Search for the cell housing the specified text and yield its [x, y] center coordinate. 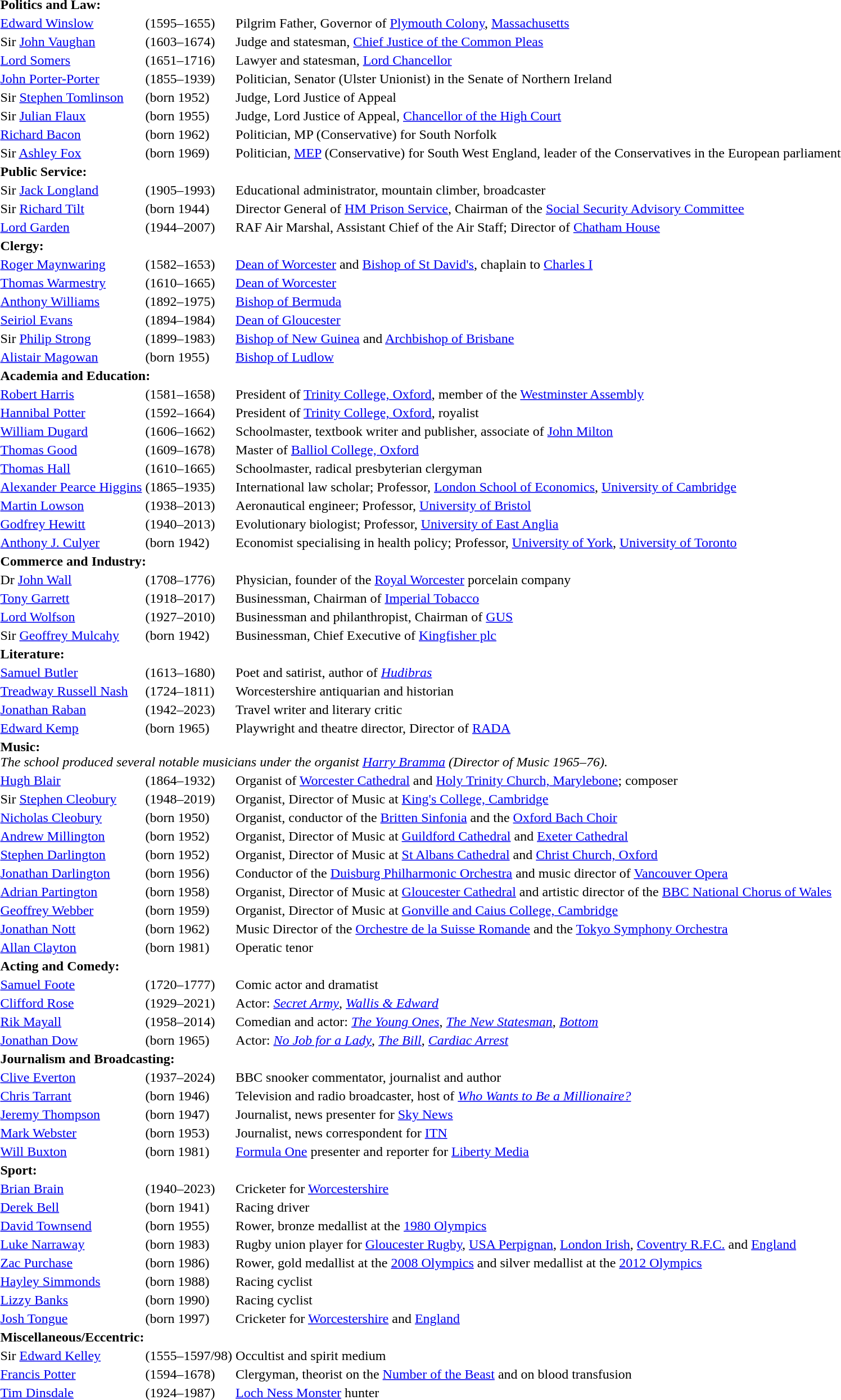
(born 1941) [189, 1207]
(1948–2019) [189, 799]
(1892–1975) [189, 301]
(1958–2014) [189, 1022]
(1603–1674) [189, 42]
(1927–2010) [189, 617]
(1938–2013) [189, 505]
(1555–1597/98) [189, 1356]
(1918–2017) [189, 598]
(born 1950) [189, 818]
(1613–1680) [189, 672]
(1594–1678) [189, 1374]
(1929–2021) [189, 1003]
(1606–1662) [189, 431]
(born 1946) [189, 1096]
(1724–1811) [189, 691]
(1708–1776) [189, 580]
(1864–1932) [189, 780]
(1720–1777) [189, 984]
(1937–2024) [189, 1077]
(1865–1935) [189, 487]
(1905–1993) [189, 190]
(1592–1664) [189, 413]
(1595–1655) [189, 23]
(born 1983) [189, 1244]
(1944–2007) [189, 227]
(born 1953) [189, 1133]
(born 1944) [189, 209]
(born 1959) [189, 910]
(born 1947) [189, 1114]
(1609–1678) [189, 450]
(1581–1658) [189, 394]
(born 1986) [189, 1263]
(born 1990) [189, 1300]
(1899–1983) [189, 338]
(1942–2023) [189, 710]
(born 1969) [189, 153]
(born 1956) [189, 873]
(born 1988) [189, 1281]
(1855–1939) [189, 79]
(1894–1984) [189, 320]
(born 1997) [189, 1318]
(1940–2013) [189, 524]
(1651–1716) [189, 60]
(1582–1653) [189, 264]
(born 1958) [189, 892]
(1940–2023) [189, 1189]
